Identify which cell holds the provided text, then report its (x, y) central coordinate. 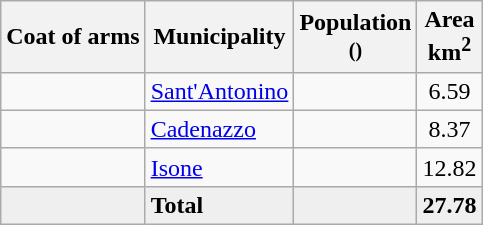
Sant'Antonino (220, 91)
8.37 (450, 129)
Cadenazzo (220, 129)
Population() (356, 37)
Coat of arms (73, 37)
Municipality (220, 37)
Area km2 (450, 37)
12.82 (450, 167)
6.59 (450, 91)
Total (220, 205)
Isone (220, 167)
27.78 (450, 205)
